Find where the given text appears and provide that cell's center as [x, y] coordinate. 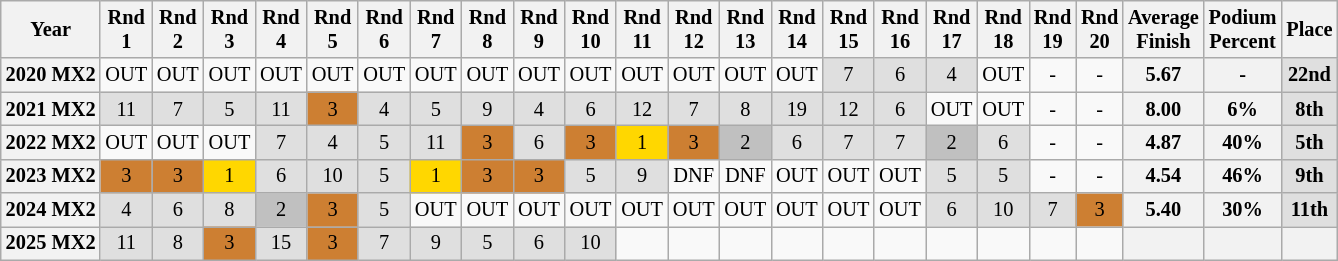
Rnd12 [694, 29]
4.87 [1164, 142]
Rnd13 [745, 29]
Rnd9 [539, 29]
Rnd15 [849, 29]
40% [1243, 142]
Rnd11 [642, 29]
2023 MX2 [51, 176]
Rnd2 [178, 29]
Year [51, 29]
Rnd16 [900, 29]
8.00 [1164, 109]
22nd [1309, 75]
Rnd3 [230, 29]
Rnd8 [488, 29]
PodiumPercent [1243, 29]
AverageFinish [1164, 29]
2024 MX2 [51, 210]
Rnd14 [797, 29]
30% [1243, 210]
Rnd4 [281, 29]
2020 MX2 [51, 75]
2022 MX2 [51, 142]
4.54 [1164, 176]
Rnd6 [384, 29]
Rnd7 [436, 29]
46% [1243, 176]
11th [1309, 210]
2025 MX2 [51, 243]
15 [281, 243]
Rnd20 [1100, 29]
Rnd5 [333, 29]
Rnd18 [1003, 29]
8th [1309, 109]
Rnd17 [952, 29]
5th [1309, 142]
5.67 [1164, 75]
9th [1309, 176]
6% [1243, 109]
Place [1309, 29]
2021 MX2 [51, 109]
19 [797, 109]
Rnd10 [591, 29]
5.40 [1164, 210]
Rnd1 [126, 29]
Rnd19 [1052, 29]
